Return the [X, Y] coordinate for the center point of the cell that contains the specified text.  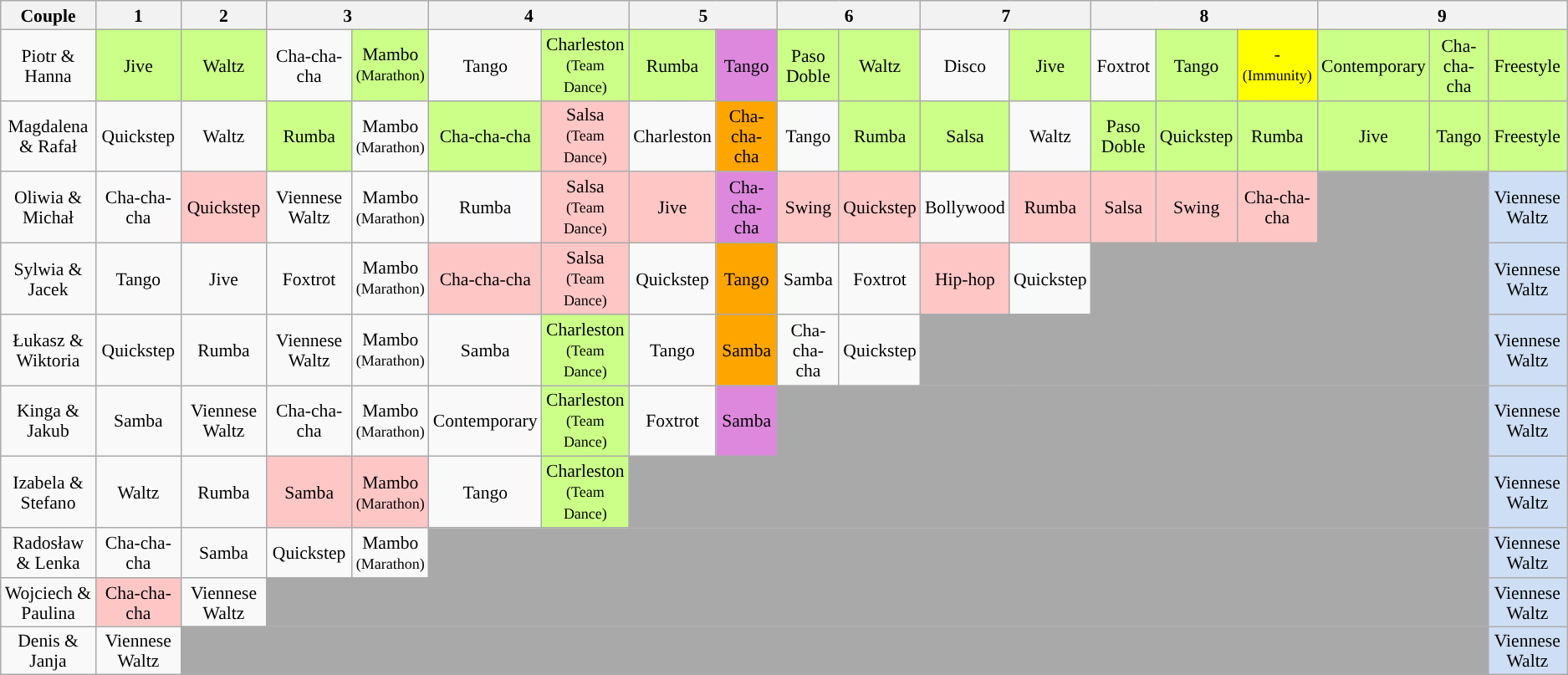
-(Immunity) [1277, 65]
Disco [965, 65]
Wojciech & Paulina [49, 602]
4 [529, 15]
Bollywood [965, 207]
Sylwia & Jacek [49, 279]
6 [850, 15]
Radosław & Lenka [49, 553]
Kinga & Jakub [49, 422]
1 [138, 15]
9 [1442, 15]
Magdalena & Rafał [49, 136]
Hip-hop [965, 279]
Piotr & Hanna [49, 65]
Oliwia & Michał [49, 207]
7 [1006, 15]
Charleston [672, 136]
Izabela & Stefano [49, 492]
8 [1204, 15]
Couple [49, 15]
Łukasz & Wiktoria [49, 350]
5 [702, 15]
2 [223, 15]
Denis & Janja [49, 651]
3 [348, 15]
